Capture the cell that displays the provided text and extract its [x, y] central coordinate. 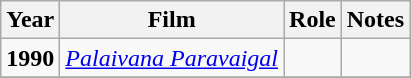
Year [30, 20]
Notes [375, 20]
Film [172, 20]
1990 [30, 58]
Role [313, 20]
Palaivana Paravaigal [172, 58]
